Return (X, Y) of the center of cell containing provided text 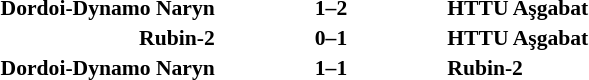
0–1 (332, 38)
